For the text-containing cell, return its midpoint in [x, y] coordinate format. 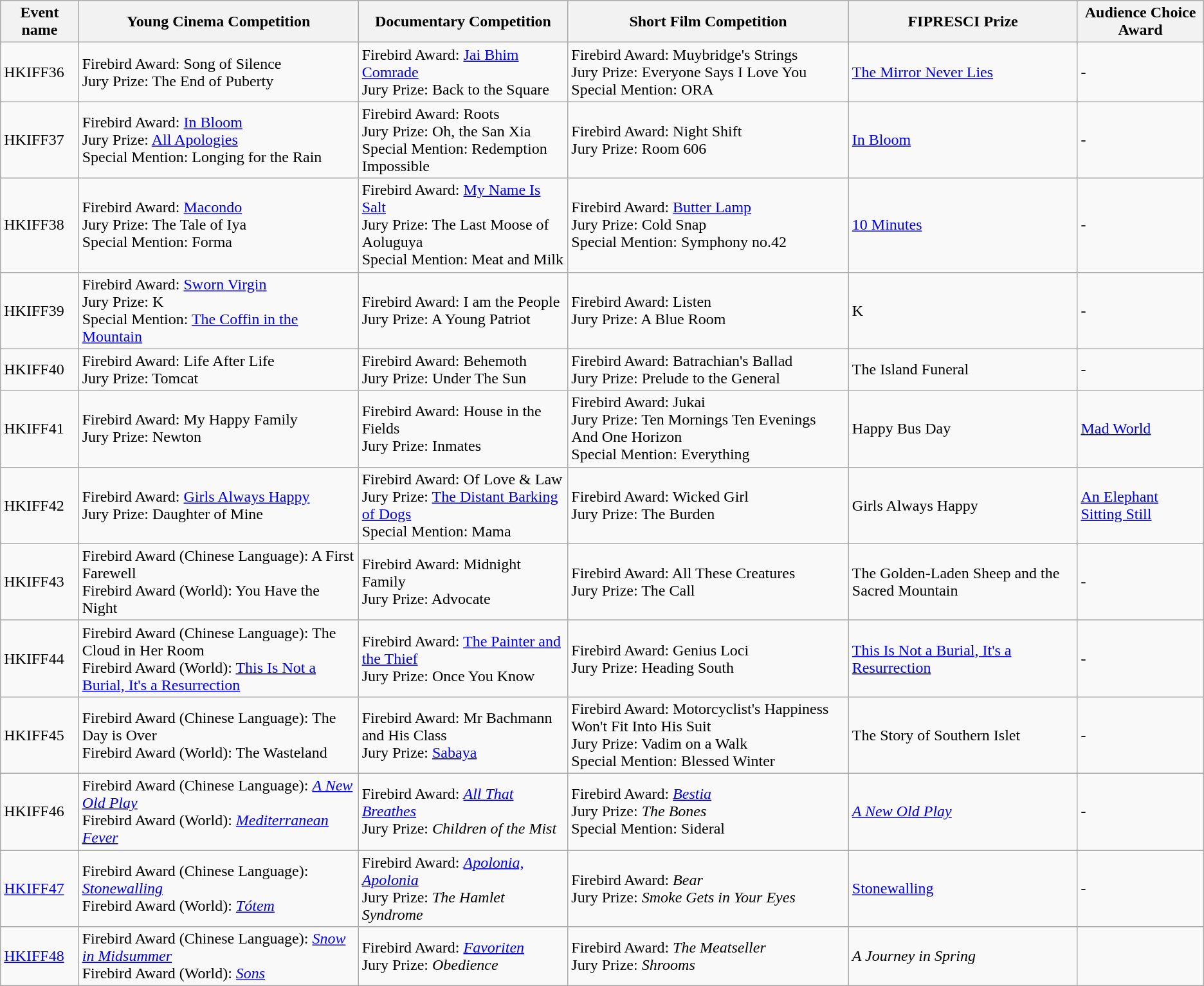
The Story of Southern Islet [963, 735]
Firebird Award: Girls Always HappyJury Prize: Daughter of Mine [219, 506]
Firebird Award: I am the PeopleJury Prize: A Young Patriot [463, 310]
Firebird Award: All That BreathesJury Prize: Children of the Mist [463, 812]
HKIFF48 [40, 956]
Firebird Award: The MeatsellerJury Prize: Shrooms [708, 956]
A Journey in Spring [963, 956]
The Golden-Laden Sheep and the Sacred Mountain [963, 581]
Firebird Award (Chinese Language): A New Old PlayFirebird Award (World): Mediterranean Fever [219, 812]
HKIFF41 [40, 428]
HKIFF47 [40, 889]
Firebird Award (Chinese Language): StonewallingFirebird Award (World): Tótem [219, 889]
The Island Funeral [963, 369]
Firebird Award: Butter LampJury Prize: Cold SnapSpecial Mention: Symphony no.42 [708, 225]
Firebird Award: Wicked GirlJury Prize: The Burden [708, 506]
HKIFF39 [40, 310]
FIPRESCI Prize [963, 22]
HKIFF36 [40, 72]
Firebird Award: Mr Bachmann and His ClassJury Prize: Sabaya [463, 735]
Firebird Award: JukaiJury Prize: Ten Mornings Ten Evenings And One HorizonSpecial Mention: Everything [708, 428]
Happy Bus Day [963, 428]
Firebird Award: The Painter and the ThiefJury Prize: Once You Know [463, 659]
Firebird Award: BestiaJury Prize: The BonesSpecial Mention: Sideral [708, 812]
Firebird Award (Chinese Language): The Cloud in Her RoomFirebird Award (World): This Is Not a Burial, It's a Resurrection [219, 659]
A New Old Play [963, 812]
Firebird Award (Chinese Language): The Day is OverFirebird Award (World): The Wasteland [219, 735]
HKIFF43 [40, 581]
Firebird Award: BehemothJury Prize: Under The Sun [463, 369]
Firebird Award: Song of SilenceJury Prize: The End of Puberty [219, 72]
Mad World [1140, 428]
Firebird Award: Midnight FamilyJury Prize: Advocate [463, 581]
Girls Always Happy [963, 506]
10 Minutes [963, 225]
Firebird Award: Genius LociJury Prize: Heading South [708, 659]
Young Cinema Competition [219, 22]
Firebird Award: Batrachian's BalladJury Prize: Prelude to the General [708, 369]
An Elephant Sitting Still [1140, 506]
Firebird Award: All These CreaturesJury Prize: The Call [708, 581]
K [963, 310]
Event name [40, 22]
HKIFF42 [40, 506]
Firebird Award (Chinese Language): A First FarewellFirebird Award (World): You Have the Night [219, 581]
Firebird Award: Jai Bhim ComradeJury Prize: Back to the Square [463, 72]
Firebird Award: RootsJury Prize: Oh, the San XiaSpecial Mention: Redemption Impossible [463, 140]
Short Film Competition [708, 22]
Firebird Award: Sworn VirginJury Prize: KSpecial Mention: The Coffin in the Mountain [219, 310]
This Is Not a Burial, It's a Resurrection [963, 659]
Firebird Award: Life After LifeJury Prize: Tomcat [219, 369]
Firebird Award: House in the FieldsJury Prize: Inmates [463, 428]
Firebird Award: My Name Is SaltJury Prize: The Last Moose of AoluguyaSpecial Mention: Meat and Milk [463, 225]
Firebird Award: Of Love & LawJury Prize: The Distant Barking of DogsSpecial Mention: Mama [463, 506]
Firebird Award: In BloomJury Prize: All ApologiesSpecial Mention: Longing for the Rain [219, 140]
HKIFF40 [40, 369]
Documentary Competition [463, 22]
HKIFF38 [40, 225]
Firebird Award: ListenJury Prize: A Blue Room [708, 310]
Audience Choice Award [1140, 22]
The Mirror Never Lies [963, 72]
Stonewalling [963, 889]
Firebird Award: Muybridge's StringsJury Prize: Everyone Says I Love YouSpecial Mention: ORA [708, 72]
HKIFF44 [40, 659]
Firebird Award: Apolonia, ApoloniaJury Prize: The Hamlet Syndrome [463, 889]
Firebird Award (Chinese Language): Snow in MidsummerFirebird Award (World): Sons [219, 956]
HKIFF46 [40, 812]
In Bloom [963, 140]
Firebird Award: BearJury Prize: Smoke Gets in Your Eyes [708, 889]
HKIFF45 [40, 735]
Firebird Award: Night ShiftJury Prize: Room 606 [708, 140]
Firebird Award: MacondoJury Prize: The Tale of IyaSpecial Mention: Forma [219, 225]
Firebird Award: My Happy FamilyJury Prize: Newton [219, 428]
HKIFF37 [40, 140]
Firebird Award: FavoritenJury Prize: Obedience [463, 956]
Firebird Award: Motorcyclist's Happiness Won't Fit Into His SuitJury Prize: Vadim on a WalkSpecial Mention: Blessed Winter [708, 735]
